Extract the [x, y] coordinate from the center of the cell holding the provided text.  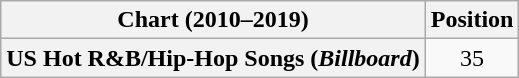
US Hot R&B/Hip-Hop Songs (Billboard) [213, 58]
Position [472, 20]
35 [472, 58]
Chart (2010–2019) [213, 20]
